Scan for the cell matching the given text and deliver its (X, Y) coordinate at center. 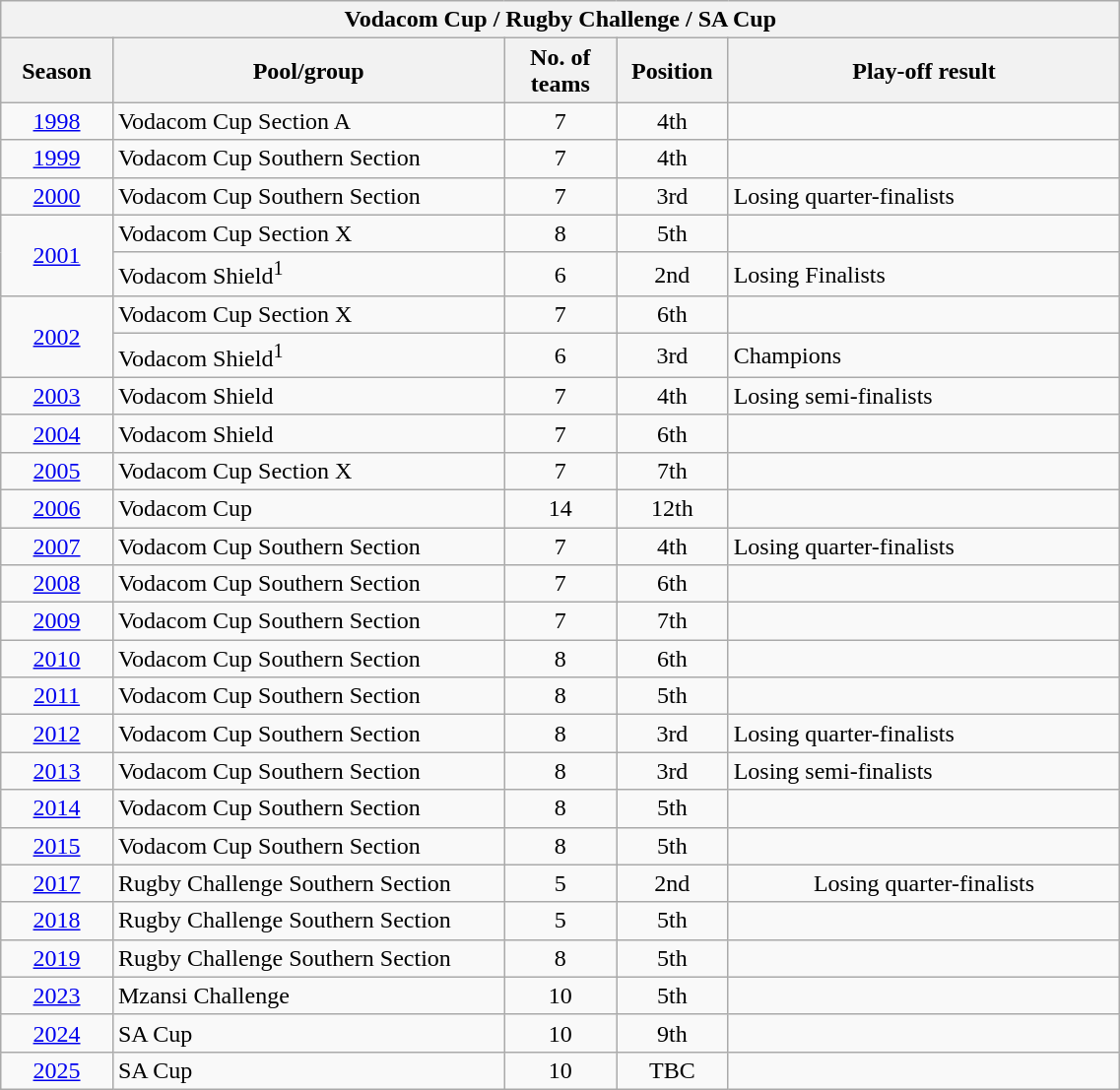
2004 (57, 433)
2000 (57, 196)
2017 (57, 883)
12th (673, 508)
14 (560, 508)
Champions (924, 356)
Season (57, 71)
2013 (57, 771)
2010 (57, 659)
9th (673, 1033)
1998 (57, 121)
2001 (57, 256)
2014 (57, 808)
Position (673, 71)
2012 (57, 734)
2015 (57, 846)
Vodacom Cup / Rugby Challenge / SA Cup (560, 20)
1999 (57, 159)
2024 (57, 1033)
2011 (57, 696)
2019 (57, 958)
Vodacom Cup (308, 508)
2023 (57, 995)
2003 (57, 396)
Mzansi Challenge (308, 995)
2018 (57, 921)
2006 (57, 508)
2009 (57, 621)
2008 (57, 584)
Vodacom Cup Section A (308, 121)
2007 (57, 546)
2025 (57, 1070)
2005 (57, 471)
No. of teams (560, 71)
TBC (673, 1070)
Losing Finalists (924, 274)
Pool/group (308, 71)
2002 (57, 337)
Play-off result (924, 71)
